From the cell containing the given text, extract its center point as [x, y] coordinate. 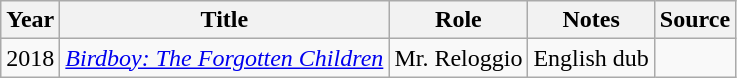
Title [224, 20]
Notes [591, 20]
English dub [591, 58]
Birdboy: The Forgotten Children [224, 58]
2018 [30, 58]
Role [458, 20]
Mr. Reloggio [458, 58]
Source [694, 20]
Year [30, 20]
